Return [X, Y] of the center of cell containing provided text 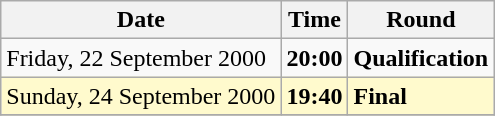
Final [421, 96]
19:40 [314, 96]
Time [314, 20]
Qualification [421, 58]
Friday, 22 September 2000 [141, 58]
Sunday, 24 September 2000 [141, 96]
20:00 [314, 58]
Round [421, 20]
Date [141, 20]
